Find where the given text appears and provide that cell's center as [X, Y] coordinate. 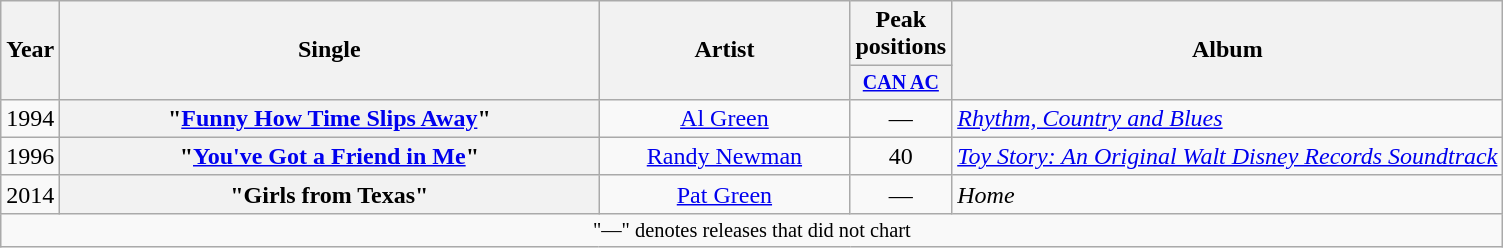
Al Green [724, 118]
Artist [724, 50]
Toy Story: An Original Walt Disney Records Soundtrack [1228, 156]
40 [901, 156]
Pat Green [724, 194]
"Girls from Texas" [330, 194]
"Funny How Time Slips Away" [330, 118]
Album [1228, 50]
Year [30, 50]
2014 [30, 194]
Home [1228, 194]
Single [330, 50]
1994 [30, 118]
CAN AC [901, 82]
1996 [30, 156]
Peak positions [901, 34]
Rhythm, Country and Blues [1228, 118]
Randy Newman [724, 156]
"—" denotes releases that did not chart [752, 230]
"You've Got a Friend in Me" [330, 156]
